Provide the (x, y) coordinate of the cell's center where the given text is located.  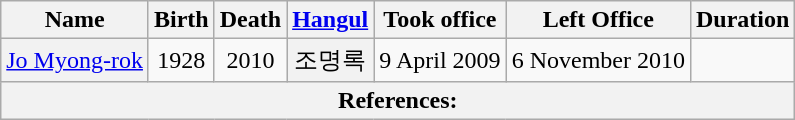
Birth (181, 20)
Left Office (598, 20)
2010 (250, 60)
Death (250, 20)
Hangul (330, 20)
1928 (181, 60)
Jo Myong-rok (75, 60)
References: (398, 100)
6 November 2010 (598, 60)
조명록 (330, 60)
Name (75, 20)
9 April 2009 (440, 60)
Duration (742, 20)
Took office (440, 20)
